Pinpoint the cell where the given text exists, returning its (X, Y) midpoint coordinate. 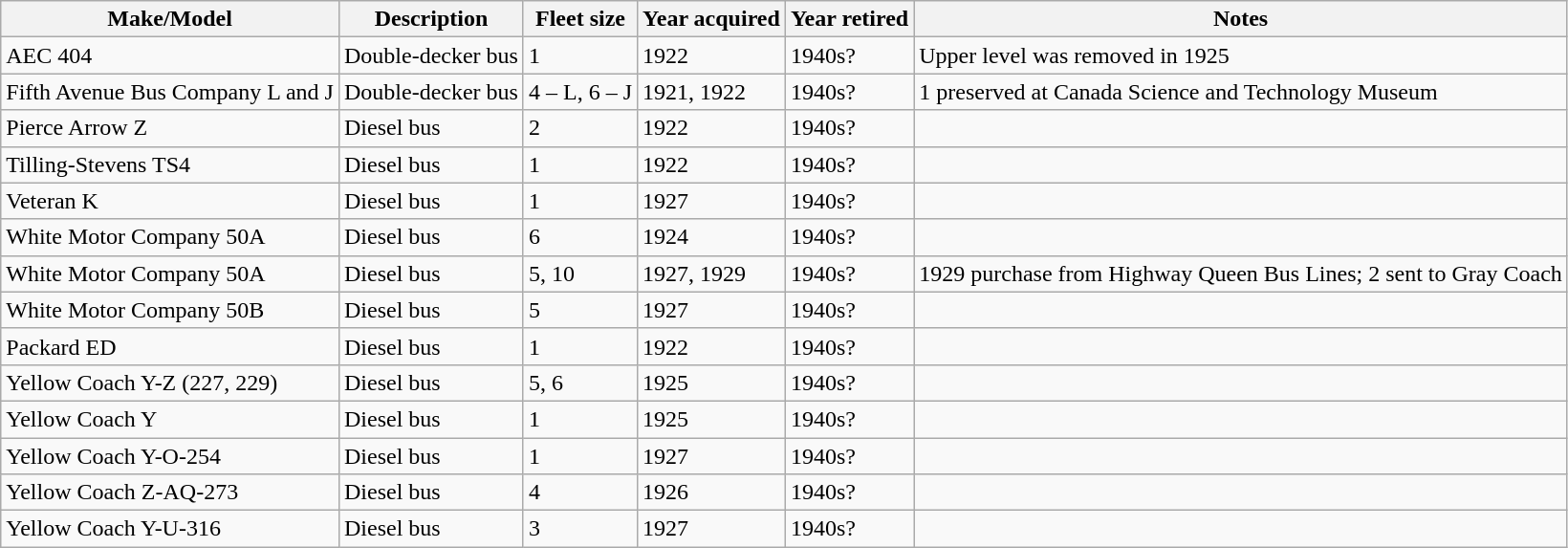
Year retired (849, 19)
Yellow Coach Y (170, 419)
5, 10 (579, 274)
Fifth Avenue Bus Company L and J (170, 92)
4 (579, 493)
1924 (711, 237)
1927, 1929 (711, 274)
1 preserved at Canada Science and Technology Museum (1241, 92)
Description (430, 19)
Pierce Arrow Z (170, 128)
Fleet size (579, 19)
Notes (1241, 19)
Yellow Coach Y-O-254 (170, 456)
1926 (711, 493)
Year acquired (711, 19)
Tilling-Stevens TS4 (170, 164)
1921, 1922 (711, 92)
Veteran K (170, 201)
Yellow Coach Y-U-316 (170, 529)
5 (579, 310)
White Motor Company 50B (170, 310)
AEC 404 (170, 55)
1929 purchase from Highway Queen Bus Lines; 2 sent to Gray Coach (1241, 274)
4 – L, 6 – J (579, 92)
3 (579, 529)
Yellow Coach Z-AQ-273 (170, 493)
Upper level was removed in 1925 (1241, 55)
Packard ED (170, 346)
6 (579, 237)
Yellow Coach Y-Z (227, 229) (170, 383)
5, 6 (579, 383)
Make/Model (170, 19)
2 (579, 128)
